For the text-containing cell, return its midpoint in [X, Y] coordinate format. 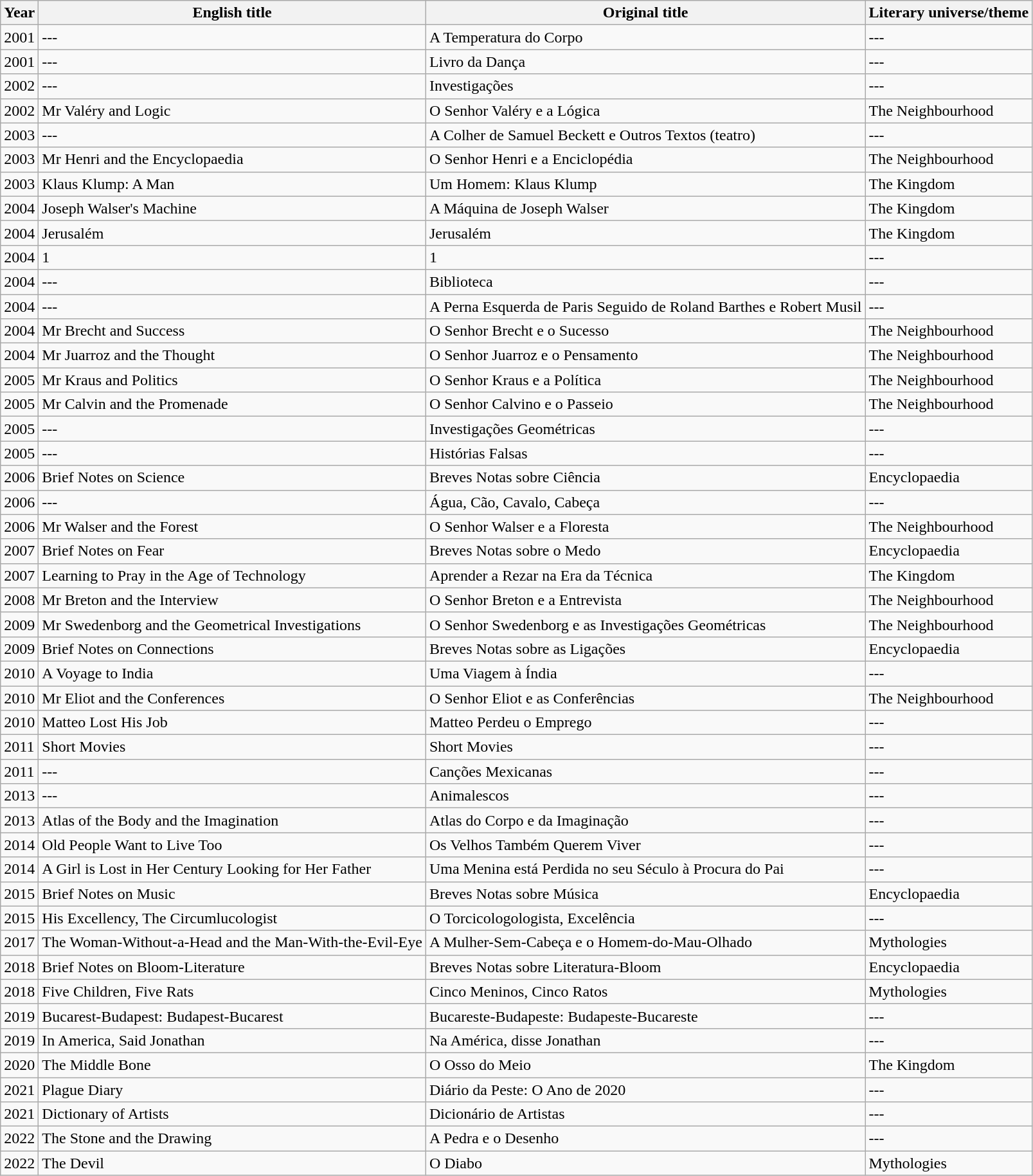
Mr Brecht and Success [233, 331]
Cinco Meninos, Cinco Ratos [645, 991]
Na América, disse Jonathan [645, 1040]
Klaus Klump: A Man [233, 184]
Bucarest-Budapest: Budapest-Bucarest [233, 1016]
Breves Notas sobre Ciência [645, 478]
A Girl is Lost in Her Century Looking for Her Father [233, 869]
His Excellency, The Circumlucologist [233, 918]
2017 [19, 943]
Uma Viagem à Índia [645, 673]
Bucareste-Budapeste: Budapeste-Bucareste [645, 1016]
Brief Notes on Fear [233, 551]
A Mulher-Sem-Cabeça e o Homem-do-Mau-Olhado [645, 943]
A Pedra e o Desenho [645, 1139]
O Senhor Eliot e as Conferências [645, 698]
The Stone and the Drawing [233, 1139]
Year [19, 13]
Diário da Peste: O Ano de 2020 [645, 1090]
Five Children, Five Rats [233, 991]
Água, Cão, Cavalo, Cabeça [645, 502]
Mr Valéry and Logic [233, 111]
Mr Henri and the Encyclopaedia [233, 159]
Breves Notas sobre Música [645, 894]
Breves Notas sobre Literatura-Bloom [645, 967]
Original title [645, 13]
Literary universe/theme [949, 13]
A Perna Esquerda de Paris Seguido de Roland Barthes e Robert Musil [645, 307]
English title [233, 13]
Brief Notes on Science [233, 478]
Matteo Lost His Job [233, 723]
Joseph Walser's Machine [233, 208]
O Senhor Calvino e o Passeio [645, 404]
Dicionário de Artistas [645, 1114]
O Senhor Kraus e a Política [645, 380]
A Colher de Samuel Beckett e Outros Textos (teatro) [645, 135]
Breves Notas sobre o Medo [645, 551]
The Devil [233, 1163]
Learning to Pray in the Age of Technology [233, 575]
Mr Walser and the Forest [233, 527]
Brief Notes on Music [233, 894]
2008 [19, 600]
Breves Notas sobre as Ligações [645, 649]
Um Homem: Klaus Klump [645, 184]
Mr Eliot and the Conferences [233, 698]
Mr Kraus and Politics [233, 380]
O Torcicologologista, Excelência [645, 918]
O Senhor Valéry e a Lógica [645, 111]
O Osso do Meio [645, 1065]
A Máquina de Joseph Walser [645, 208]
In America, Said Jonathan [233, 1040]
Mr Breton and the Interview [233, 600]
The Middle Bone [233, 1065]
Investigações [645, 86]
O Senhor Juarroz e o Pensamento [645, 356]
O Senhor Henri e a Enciclopédia [645, 159]
Atlas do Corpo e da Imaginação [645, 820]
Investigações Geométricas [645, 429]
Mr Calvin and the Promenade [233, 404]
Atlas of the Body and the Imagination [233, 820]
Histórias Falsas [645, 453]
Os Velhos Também Querem Viver [645, 845]
Canções Mexicanas [645, 772]
Old People Want to Live Too [233, 845]
2020 [19, 1065]
Plague Diary [233, 1090]
Matteo Perdeu o Emprego [645, 723]
Animalescos [645, 796]
Biblioteca [645, 282]
Livro da Dança [645, 62]
The Woman-Without-a-Head and the Man-With-the-Evil-Eye [233, 943]
O Senhor Breton e a Entrevista [645, 600]
Brief Notes on Connections [233, 649]
O Senhor Brecht e o Sucesso [645, 331]
O Senhor Swedenborg e as Investigações Geométricas [645, 624]
Brief Notes on Bloom-Literature [233, 967]
Aprender a Rezar na Era da Técnica [645, 575]
Uma Menina está Perdida no seu Século à Procura do Pai [645, 869]
A Voyage to India [233, 673]
Mr Swedenborg and the Geometrical Investigations [233, 624]
Mr Juarroz and the Thought [233, 356]
O Diabo [645, 1163]
Dictionary of Artists [233, 1114]
O Senhor Walser e a Floresta [645, 527]
A Temperatura do Corpo [645, 37]
